Find where the given text appears and provide that cell's center as (x, y) coordinate. 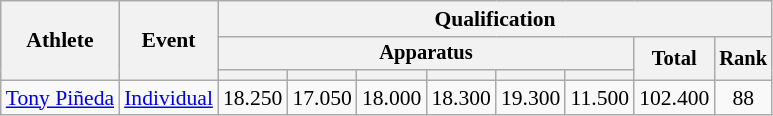
18.250 (252, 98)
Tony Piñeda (60, 98)
Qualification (495, 19)
Total (674, 58)
17.050 (322, 98)
19.300 (530, 98)
Rank (743, 58)
Event (168, 40)
18.300 (460, 98)
Individual (168, 98)
88 (743, 98)
11.500 (600, 98)
Apparatus (426, 54)
102.400 (674, 98)
18.000 (392, 98)
Athlete (60, 40)
